Return (X, Y) of the center of cell containing provided text 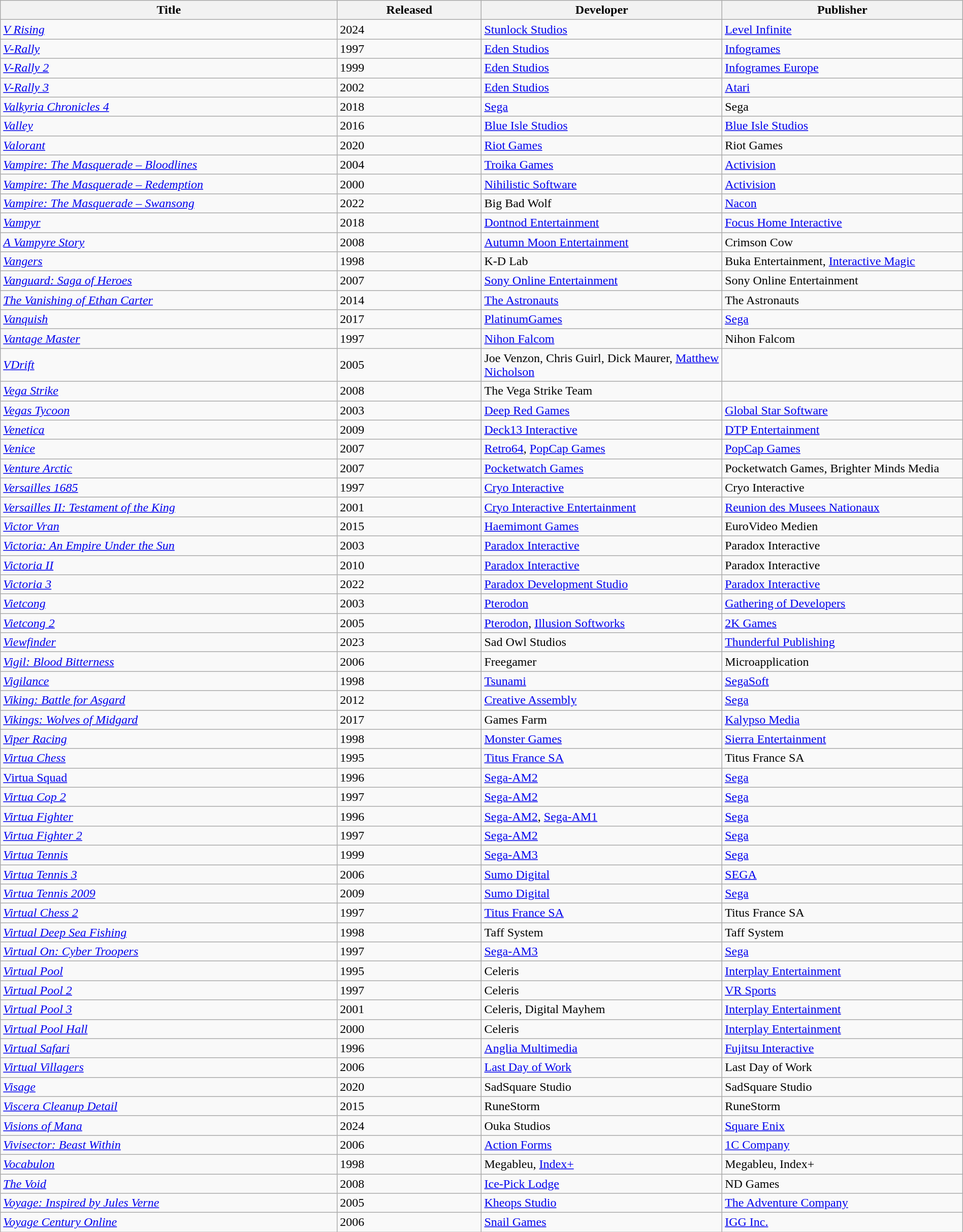
Virtual Pool (169, 971)
Virtua Chess (169, 758)
SegaSoft (843, 681)
ND Games (843, 1184)
DTP Entertainment (843, 430)
Virtua Tennis (169, 855)
Virtual Pool 2 (169, 990)
2016 (409, 126)
Troika Games (602, 165)
Infogrames Europe (843, 68)
Title (169, 10)
The Vanishing of Ethan Carter (169, 300)
Joe Venzon, Chris Guirl, Dick Maurer, Matthew Nicholson (602, 365)
Vampire: The Masquerade – Redemption (169, 184)
Vanquish (169, 319)
Virtua Tennis 3 (169, 874)
Venture Arctic (169, 468)
Big Bad Wolf (602, 203)
Virtual Chess 2 (169, 913)
Monster Games (602, 739)
Vangers (169, 262)
The Vega Strike Team (602, 391)
Focus Home Interactive (843, 222)
Visage (169, 1087)
Freegamer (602, 662)
Stunlock Studios (602, 29)
Atari (843, 87)
Versailles 1685 (169, 488)
Virtua Fighter 2 (169, 835)
Viking: Battle for Asgard (169, 700)
Microapplication (843, 662)
Square Enix (843, 1125)
Voyage: Inspired by Jules Verne (169, 1203)
Valley (169, 126)
SEGA (843, 874)
Vega Strike (169, 391)
Celeris, Digital Mayhem (602, 1010)
Vampyr (169, 222)
Ice-Pick Lodge (602, 1184)
Vigilance (169, 681)
Action Forms (602, 1145)
Nacon (843, 203)
Kalypso Media (843, 720)
Kheops Studio (602, 1203)
Vegas Tycoon (169, 410)
Deep Red Games (602, 410)
Victor Vran (169, 526)
PopCap Games (843, 449)
V Rising (169, 29)
Viewfinder (169, 642)
PlatinumGames (602, 319)
2012 (409, 700)
Buka Entertainment, Interactive Magic (843, 262)
2002 (409, 87)
Virtual Safari (169, 1048)
Developer (602, 10)
Released (409, 10)
VDrift (169, 365)
Dontnod Entertainment (602, 222)
Autumn Moon Entertainment (602, 242)
Haemimont Games (602, 526)
Anglia Multimedia (602, 1048)
Snail Games (602, 1222)
Creative Assembly (602, 700)
Thunderful Publishing (843, 642)
VR Sports (843, 990)
Sega-AM2, Sega-AM1 (602, 816)
Deck13 Interactive (602, 430)
Vampire: The Masquerade – Bloodlines (169, 165)
Publisher (843, 10)
2014 (409, 300)
Infogrames (843, 49)
Venetica (169, 430)
Pocketwatch Games (602, 468)
2010 (409, 565)
Vigil: Blood Bitterness (169, 662)
Venice (169, 449)
Virtua Tennis 2009 (169, 894)
Level Infinite (843, 29)
Versailles II: Testament of the King (169, 507)
Voyage Century Online (169, 1222)
Games Farm (602, 720)
Virtual Deep Sea Fishing (169, 932)
Virtua Fighter (169, 816)
Vikings: Wolves of Midgard (169, 720)
Fujitsu Interactive (843, 1048)
Vietcong (169, 604)
2004 (409, 165)
Global Star Software (843, 410)
Virtua Cop 2 (169, 797)
Viper Racing (169, 739)
Paradox Development Studio (602, 585)
Reunion des Musees Nationaux (843, 507)
Virtual On: Cyber Troopers (169, 952)
Virtual Pool 3 (169, 1010)
EuroVideo Medien (843, 526)
V-Rally (169, 49)
Sierra Entertainment (843, 739)
Victoria II (169, 565)
Vocabulon (169, 1164)
Crimson Cow (843, 242)
Pterodon, Illusion Softworks (602, 623)
Viscera Cleanup Detail (169, 1106)
Sad Owl Studios (602, 642)
Pterodon (602, 604)
2K Games (843, 623)
Valkyria Chronicles 4 (169, 107)
Vanguard: Saga of Heroes (169, 281)
Vantage Master (169, 339)
Virtua Squad (169, 777)
Victoria: An Empire Under the Sun (169, 545)
Vampire: The Masquerade – Swansong (169, 203)
K-D Lab (602, 262)
Gathering of Developers (843, 604)
Virtual Pool Hall (169, 1029)
The Void (169, 1184)
Visions of Mana (169, 1125)
Cryo Interactive Entertainment (602, 507)
The Adventure Company (843, 1203)
Nihilistic Software (602, 184)
Ouka Studios (602, 1125)
IGG Inc. (843, 1222)
V-Rally 3 (169, 87)
Victoria 3 (169, 585)
1C Company (843, 1145)
Pocketwatch Games, Brighter Minds Media (843, 468)
Retro64, PopCap Games (602, 449)
Tsunami (602, 681)
Vivisector: Beast Within (169, 1145)
Virtual Villagers (169, 1067)
Vietcong 2 (169, 623)
V-Rally 2 (169, 68)
A Vampyre Story (169, 242)
2023 (409, 642)
Valorant (169, 145)
